Search for the cell housing the specified text and yield its (x, y) center coordinate. 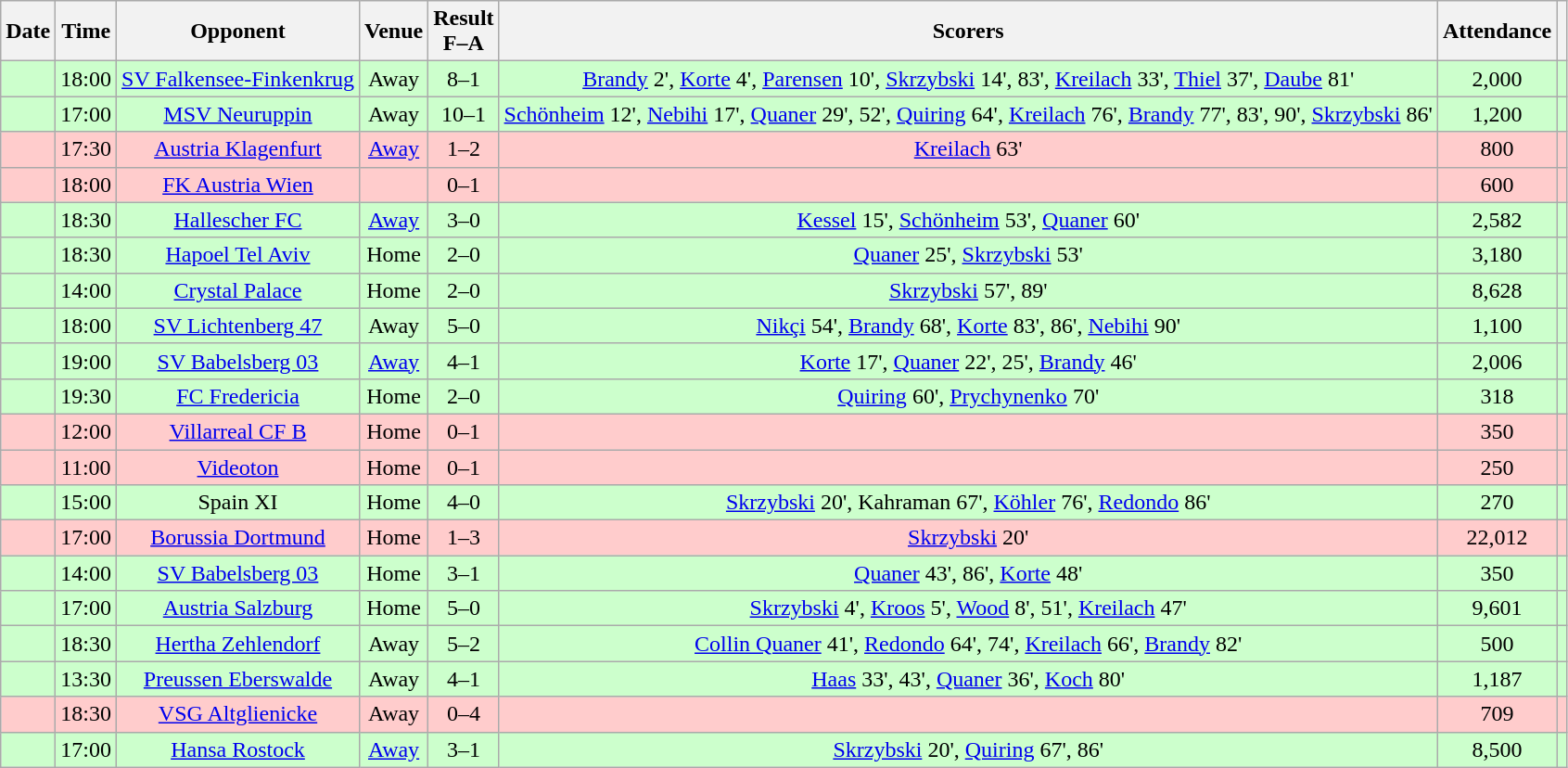
Spain XI (238, 503)
Kessel 15', Schönheim 53', Quaner 60' (968, 220)
FK Austria Wien (238, 185)
Skrzybski 20', Quiring 67', 86' (968, 749)
Nikçi 54', Brandy 68', Korte 83', 86', Nebihi 90' (968, 326)
Quaner 25', Skrzybski 53' (968, 255)
Collin Quaner 41', Redondo 64', 74', Kreilach 66', Brandy 82' (968, 644)
8–1 (464, 79)
11:00 (86, 467)
8,628 (1497, 290)
Kreilach 63' (968, 149)
22,012 (1497, 538)
ResultF–A (464, 32)
8,500 (1497, 749)
19:00 (86, 361)
Villarreal CF B (238, 431)
Korte 17', Quaner 22', 25', Brandy 46' (968, 361)
800 (1497, 149)
15:00 (86, 503)
Attendance (1497, 32)
13:30 (86, 679)
Scorers (968, 32)
4–0 (464, 503)
5–2 (464, 644)
SV Falkensee-Finkenkrug (238, 79)
Crystal Palace (238, 290)
2,582 (1497, 220)
Venue (393, 32)
SV Lichtenberg 47 (238, 326)
Hallescher FC (238, 220)
3–0 (464, 220)
Preussen Eberswalde (238, 679)
3,180 (1497, 255)
2,006 (1497, 361)
Austria Klagenfurt (238, 149)
Austria Salzburg (238, 608)
1,187 (1497, 679)
Videoton (238, 467)
2,000 (1497, 79)
Hapoel Tel Aviv (238, 255)
FC Fredericia (238, 396)
Skrzybski 4', Kroos 5', Wood 8', 51', Kreilach 47' (968, 608)
Haas 33', 43', Quaner 36', Koch 80' (968, 679)
318 (1497, 396)
1,100 (1497, 326)
1–2 (464, 149)
1,200 (1497, 114)
0–4 (464, 714)
17:30 (86, 149)
Hansa Rostock (238, 749)
500 (1497, 644)
MSV Neuruppin (238, 114)
Skrzybski 20', Kahraman 67', Köhler 76', Redondo 86' (968, 503)
1–3 (464, 538)
270 (1497, 503)
12:00 (86, 431)
600 (1497, 185)
Brandy 2', Korte 4', Parensen 10', Skrzybski 14', 83', Kreilach 33', Thiel 37', Daube 81' (968, 79)
Date (28, 32)
250 (1497, 467)
Time (86, 32)
Opponent (238, 32)
Quiring 60', Prychynenko 70' (968, 396)
Borussia Dortmund (238, 538)
Quaner 43', 86', Korte 48' (968, 573)
VSG Altglienicke (238, 714)
Schönheim 12', Nebihi 17', Quaner 29', 52', Quiring 64', Kreilach 76', Brandy 77', 83', 90', Skrzybski 86' (968, 114)
Skrzybski 20' (968, 538)
9,601 (1497, 608)
Hertha Zehlendorf (238, 644)
709 (1497, 714)
Skrzybski 57', 89' (968, 290)
10–1 (464, 114)
19:30 (86, 396)
